Identify which cell holds the provided text, then report its (X, Y) central coordinate. 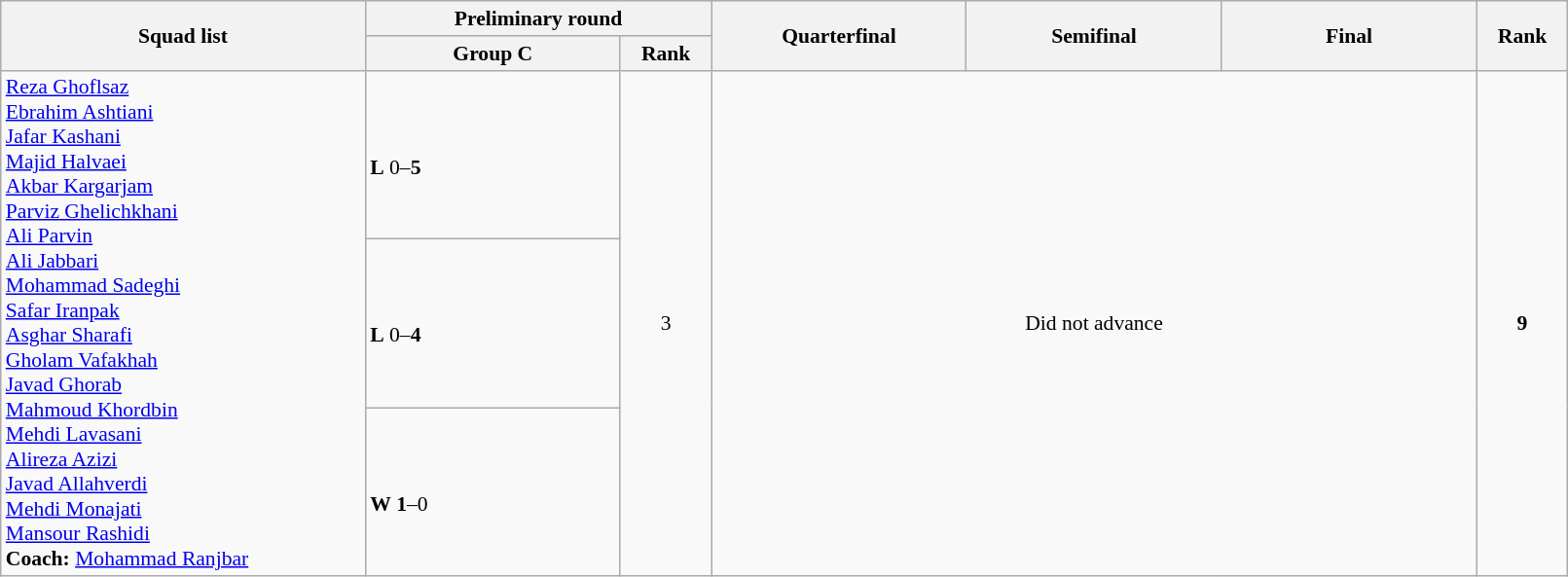
Squad list (183, 35)
Preliminary round (538, 18)
Quarterfinal (839, 35)
Final (1349, 35)
W 1–0 (492, 492)
L 0–4 (492, 323)
Did not advance (1094, 323)
Group C (492, 54)
3 (666, 323)
Semifinal (1094, 35)
L 0–5 (492, 154)
9 (1522, 323)
